Output the [x, y] coordinate of the center of the cell containing the given text.  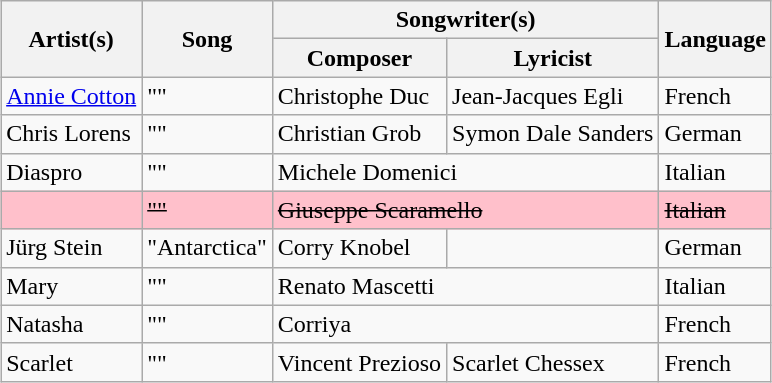
Diaspro [72, 172]
Renato Mascetti [466, 286]
Symon Dale Sanders [553, 134]
Natasha [72, 324]
Vincent Prezioso [359, 362]
Annie Cotton [72, 96]
Scarlet Chessex [553, 362]
"Antarctica" [208, 248]
Jürg Stein [72, 248]
Mary [72, 286]
Scarlet [72, 362]
Artist(s) [72, 39]
Christophe Duc [359, 96]
Composer [359, 58]
Christian Grob [359, 134]
Giuseppe Scaramello [466, 210]
Song [208, 39]
Corry Knobel [359, 248]
Michele Domenici [466, 172]
Jean-Jacques Egli [553, 96]
Songwriter(s) [466, 20]
Lyricist [553, 58]
Chris Lorens [72, 134]
Corriya [466, 324]
Language [715, 39]
